For the text-containing cell, return its midpoint in (X, Y) coordinate format. 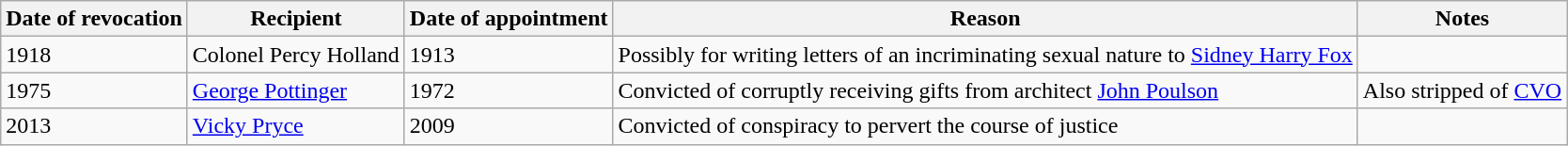
Date of revocation (94, 19)
Colonel Percy Holland (295, 55)
Recipient (295, 19)
Notes (1462, 19)
Possibly for writing letters of an incriminating sexual nature to Sidney Harry Fox (985, 55)
2013 (94, 126)
2009 (509, 126)
1975 (94, 90)
1918 (94, 55)
Date of appointment (509, 19)
Vicky Pryce (295, 126)
Reason (985, 19)
George Pottinger (295, 90)
Convicted of conspiracy to pervert the course of justice (985, 126)
Also stripped of CVO (1462, 90)
Convicted of corruptly receiving gifts from architect John Poulson (985, 90)
1972 (509, 90)
1913 (509, 55)
